Return the (x, y) coordinate for the center point of the cell that contains the specified text.  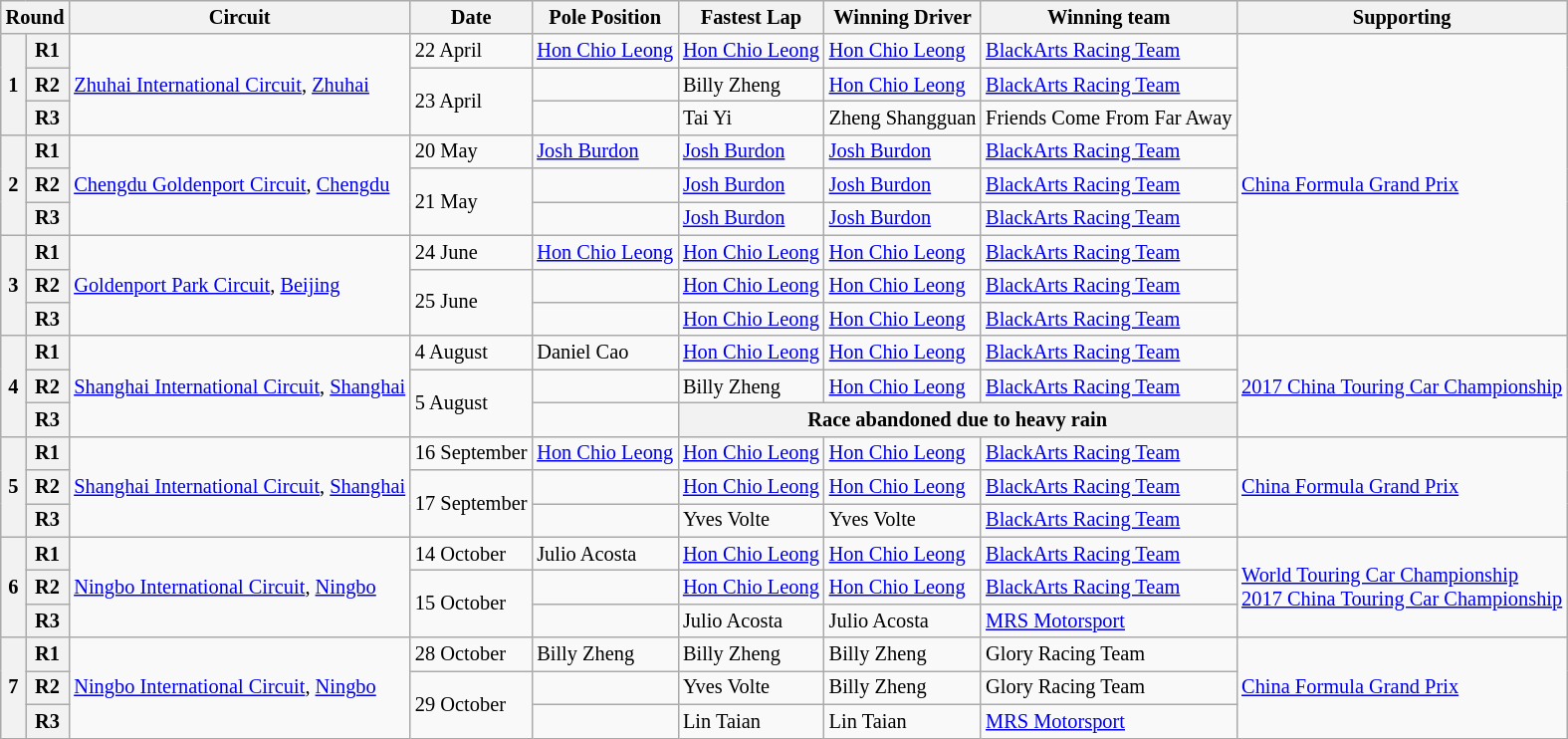
Daniel Cao (605, 353)
6 (14, 588)
1 (14, 84)
17 September (471, 504)
4 (14, 386)
5 (14, 486)
Supporting (1402, 17)
Fastest Lap (751, 17)
23 April (471, 102)
2 (14, 185)
Winning team (1109, 17)
Friends Come From Far Away (1109, 118)
Zhuhai International Circuit, Zhuhai (239, 84)
28 October (471, 654)
5 August (471, 402)
Race abandoned due to heavy rain (958, 419)
4 August (471, 353)
29 October (471, 703)
Date (471, 17)
22 April (471, 51)
Zheng Shangguan (902, 118)
2017 China Touring Car Championship (1402, 386)
Winning Driver (902, 17)
Pole Position (605, 17)
25 June (471, 303)
14 October (471, 554)
21 May (471, 201)
Circuit (239, 17)
16 September (471, 453)
Chengdu Goldenport Circuit, Chengdu (239, 185)
3 (14, 285)
Round (36, 17)
7 (14, 687)
24 June (471, 252)
15 October (471, 604)
Tai Yi (751, 118)
World Touring Car Championship2017 China Touring Car Championship (1402, 588)
20 May (471, 151)
Goldenport Park Circuit, Beijing (239, 285)
